Provide the (x, y) coordinate of the cell's center where the given text is located.  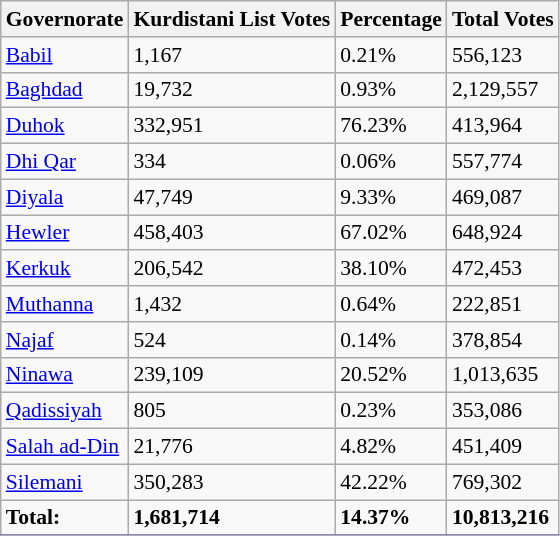
9.33% (391, 197)
Diyala (65, 197)
1,013,635 (503, 375)
Total: (65, 518)
Kerkuk (65, 269)
Najaf (65, 340)
239,109 (232, 375)
556,123 (503, 55)
332,951 (232, 126)
0.93% (391, 90)
472,453 (503, 269)
451,409 (503, 447)
Muthanna (65, 304)
413,964 (503, 126)
0.06% (391, 162)
206,542 (232, 269)
769,302 (503, 482)
47,749 (232, 197)
353,086 (503, 411)
Silemani (65, 482)
458,403 (232, 233)
Governorate (65, 19)
4.82% (391, 447)
0.14% (391, 340)
19,732 (232, 90)
38.10% (391, 269)
334 (232, 162)
0.21% (391, 55)
2,129,557 (503, 90)
1,681,714 (232, 518)
67.02% (391, 233)
10,813,216 (503, 518)
Babil (65, 55)
524 (232, 340)
Qadissiyah (65, 411)
805 (232, 411)
Percentage (391, 19)
42.22% (391, 482)
469,087 (503, 197)
Duhok (65, 126)
21,776 (232, 447)
Kurdistani List Votes (232, 19)
Salah ad-Din (65, 447)
0.64% (391, 304)
Ninawa (65, 375)
0.23% (391, 411)
557,774 (503, 162)
20.52% (391, 375)
14.37% (391, 518)
Baghdad (65, 90)
1,432 (232, 304)
1,167 (232, 55)
Dhi Qar (65, 162)
378,854 (503, 340)
Hewler (65, 233)
76.23% (391, 126)
648,924 (503, 233)
350,283 (232, 482)
222,851 (503, 304)
Total Votes (503, 19)
